Return [X, Y] of the center of cell containing provided text 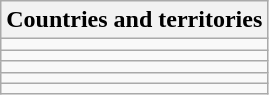
Countries and territories [134, 20]
